For the text-containing cell, return its midpoint in (X, Y) coordinate format. 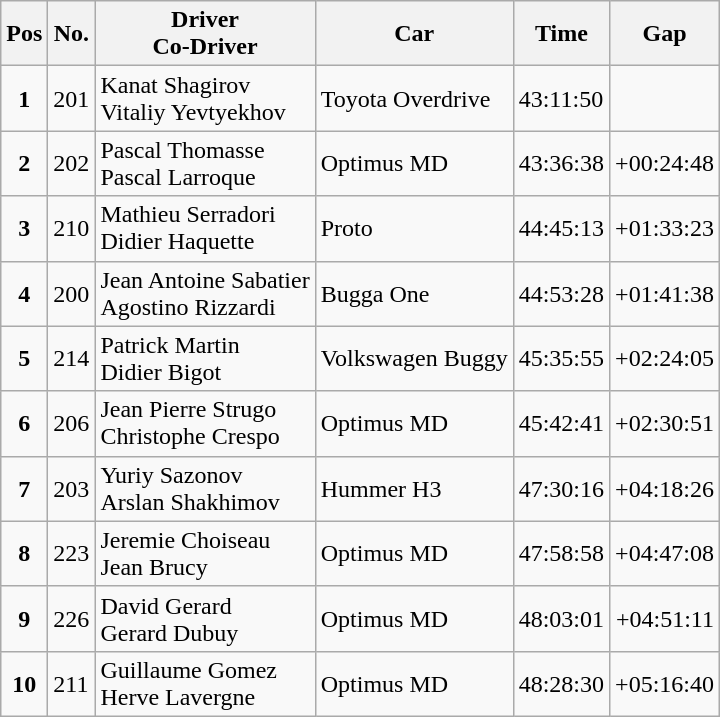
8 (24, 554)
201 (72, 98)
DriverCo-Driver (205, 34)
Hummer H3 (414, 488)
David Gerard Gerard Dubuy (205, 618)
2 (24, 164)
Pos (24, 34)
Jean Pierre Strugo Christophe Crespo (205, 424)
Patrick Martin Didier Bigot (205, 358)
Mathieu Serradori Didier Haquette (205, 228)
4 (24, 294)
Bugga One (414, 294)
Jean Antoine Sabatier Agostino Rizzardi (205, 294)
206 (72, 424)
Toyota Overdrive (414, 98)
+02:24:05 (665, 358)
+02:30:51 (665, 424)
9 (24, 618)
+05:16:40 (665, 684)
45:42:41 (561, 424)
No. (72, 34)
Car (414, 34)
Volkswagen Buggy (414, 358)
44:53:28 (561, 294)
202 (72, 164)
210 (72, 228)
226 (72, 618)
43:11:50 (561, 98)
+01:33:23 (665, 228)
+04:47:08 (665, 554)
7 (24, 488)
10 (24, 684)
200 (72, 294)
Gap (665, 34)
Pascal Thomasse Pascal Larroque (205, 164)
48:28:30 (561, 684)
1 (24, 98)
Yuriy Sazonov Arslan Shakhimov (205, 488)
Kanat Shagirov Vitaliy Yevtyekhov (205, 98)
45:35:55 (561, 358)
211 (72, 684)
203 (72, 488)
214 (72, 358)
+04:51:11 (665, 618)
223 (72, 554)
5 (24, 358)
3 (24, 228)
47:58:58 (561, 554)
+01:41:38 (665, 294)
Jeremie Choiseau Jean Brucy (205, 554)
6 (24, 424)
44:45:13 (561, 228)
43:36:38 (561, 164)
+00:24:48 (665, 164)
47:30:16 (561, 488)
Time (561, 34)
+04:18:26 (665, 488)
Guillaume Gomez Herve Lavergne (205, 684)
48:03:01 (561, 618)
Proto (414, 228)
